Return [x, y] of the center of cell containing provided text 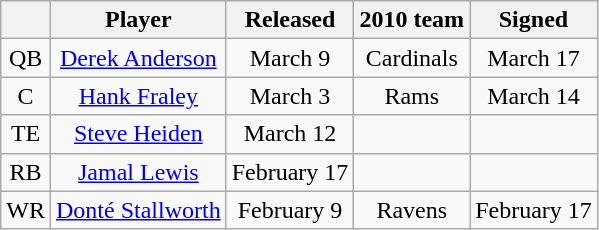
RB [26, 172]
Cardinals [412, 58]
March 12 [290, 134]
Jamal Lewis [138, 172]
Released [290, 20]
WR [26, 210]
Donté Stallworth [138, 210]
March 17 [534, 58]
March 14 [534, 96]
Player [138, 20]
C [26, 96]
Rams [412, 96]
March 3 [290, 96]
Ravens [412, 210]
February 9 [290, 210]
Steve Heiden [138, 134]
2010 team [412, 20]
Derek Anderson [138, 58]
Signed [534, 20]
Hank Fraley [138, 96]
QB [26, 58]
March 9 [290, 58]
TE [26, 134]
